Return the (x, y) coordinate for the center point of the cell that contains the specified text.  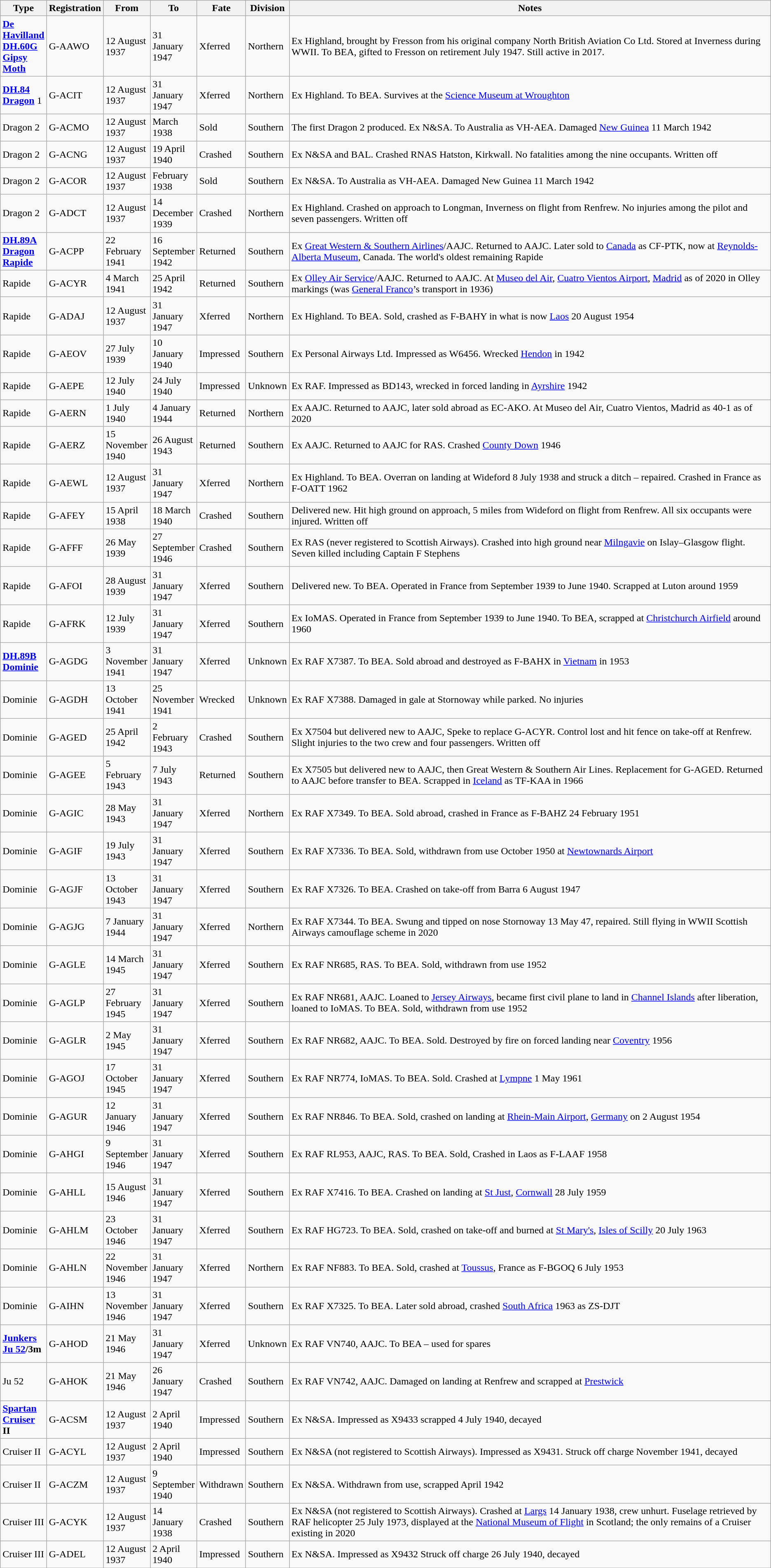
Ex IoMAS. Operated in France from September 1939 to June 1940. To BEA, scrapped at Christchurch Airfield around 1960 (530, 624)
2 February 1943 (174, 737)
G-ACNG (75, 154)
G-AERZ (75, 445)
Delivered new. Hit high ground on approach, 5 miles from Wideford on flight from Renfrew. All six occupants were injured. Written off (530, 515)
G-AGJF (75, 889)
Ex Highland. To BEA. Sold, crashed as F-BAHY in what is now Laos 20 August 1954 (530, 316)
7 January 1944 (127, 927)
G-ACSM (75, 1419)
G-ACPP (75, 251)
Type (23, 8)
March 1938 (174, 128)
12 July 1939 (127, 624)
G-ACZM (75, 1484)
Notes (530, 8)
Ex Highland. To BEA. Overran on landing at Wideford 8 July 1938 and struck a ditch – repaired. Crashed in France as F-OATT 1962 (530, 483)
G-AGDH (75, 699)
G-ADEL (75, 1554)
February 1938 (174, 181)
DH.84 Dragon 1 (23, 95)
G-ADAJ (75, 316)
Ex RAF RL953, AAJC, RAS. To BEA. Sold, Crashed in Laos as F-LAAF 1958 (530, 1154)
10 January 1940 (174, 354)
16 September 1942 (174, 251)
Ex RAF NR846. To BEA. Sold, crashed on landing at Rhein-Main Airport, Germany on 2 August 1954 (530, 1116)
G-AGEE (75, 775)
DH.89A Dragon Rapide (23, 251)
G-ACYR (75, 283)
Ex AAJC. Returned to AAJC, later sold abroad as EC-AKO. At Museo del Air, Cuatro Vientos, Madrid as 40-1 as of 2020 (530, 412)
Ex RAF HG723. To BEA. Sold, crashed on take-off and burned at St Mary's, Isles of Scilly 20 July 1963 (530, 1230)
Ex RAF VN742, AAJC. Damaged on landing at Renfrew and scrapped at Prestwick (530, 1382)
G-ADCT (75, 213)
G-AFOI (75, 586)
Division (267, 8)
Spartan Cruiser II (23, 1419)
Ex AAJC. Returned to AAJC for RAS. Crashed County Down 1946 (530, 445)
13 October 1943 (127, 889)
Ex RAF X7344. To BEA. Swung and tipped on nose Stornoway 13 May 47, repaired. Still flying in WWII Scottish Airways camouflage scheme in 2020 (530, 927)
25 November 1941 (174, 699)
Ex RAF X7387. To BEA. Sold abroad and destroyed as F-BAHX in Vietnam in 1953 (530, 662)
G-AEWL (75, 483)
G-AGUR (75, 1116)
Ex RAF X7325. To BEA. Later sold abroad, crashed South Africa 1963 as ZS-DJT (530, 1306)
G-AEOV (75, 354)
G-AAWO (75, 46)
G-AEPE (75, 386)
9 September 1940 (174, 1484)
5 February 1943 (127, 775)
24 July 1940 (174, 386)
26 May 1939 (127, 548)
Ex Personal Airways Ltd. Impressed as W6456. Wrecked Hendon in 1942 (530, 354)
27 July 1939 (127, 354)
Withdrawn (221, 1484)
7 July 1943 (174, 775)
Ex RAF X7416. To BEA. Crashed on landing at St Just, Cornwall 28 July 1959 (530, 1192)
14 March 1945 (127, 965)
28 August 1939 (127, 586)
23 October 1946 (127, 1230)
G-AHLN (75, 1268)
G-AHOD (75, 1344)
G-ACYK (75, 1522)
13 November 1946 (127, 1306)
3 November 1941 (127, 662)
17 October 1945 (127, 1079)
De Havilland DH.60GGipsy Moth (23, 46)
18 March 1940 (174, 515)
Ex N&SA and BAL. Crashed RNAS Hatston, Kirkwall. No fatalities among the nine occupants. Written off (530, 154)
G-AGLP (75, 1003)
G-AHOK (75, 1382)
27 September 1946 (174, 548)
The first Dragon 2 produced. Ex N&SA. To Australia as VH-AEA. Damaged New Guinea 11 March 1942 (530, 128)
Ex Highland. Crashed on approach to Longman, Inverness on flight from Renfrew. No injuries among the pilot and seven passengers. Written off (530, 213)
13 October 1941 (127, 699)
26 August 1943 (174, 445)
Ex N&SA. Withdrawn from use, scrapped April 1942 (530, 1484)
Ex RAF NR685, RAS. To BEA. Sold, withdrawn from use 1952 (530, 965)
G-AERN (75, 412)
G-AGDG (75, 662)
G-AGOJ (75, 1079)
22 November 1946 (127, 1268)
G-AFEY (75, 515)
28 May 1943 (127, 813)
From (127, 8)
G-AHGI (75, 1154)
26 January 1947 (174, 1382)
G-AGLE (75, 965)
G-AIHN (75, 1306)
4 January 1944 (174, 412)
Ex N&SA. Impressed as X9432 Struck off charge 26 July 1940, decayed (530, 1554)
G-AFFF (75, 548)
G-AFRK (75, 624)
1 July 1940 (127, 412)
22 February 1941 (127, 251)
Ex Highland. To BEA. Survives at the Science Museum at Wroughton (530, 95)
27 February 1945 (127, 1003)
G-AGIC (75, 813)
G-AGIF (75, 851)
Fate (221, 8)
Wrecked (221, 699)
19 July 1943 (127, 851)
G-AHLL (75, 1192)
G-AGLR (75, 1041)
Registration (75, 8)
Delivered new. To BEA. Operated in France from September 1939 to June 1940. Scrapped at Luton around 1959 (530, 586)
15 April 1938 (127, 515)
Ex RAF X7349. To BEA. Sold abroad, crashed in France as F-BAHZ 24 February 1951 (530, 813)
Ex N&SA. To Australia as VH-AEA. Damaged New Guinea 11 March 1942 (530, 181)
Junkers Ju 52/3m (23, 1344)
9 September 1946 (127, 1154)
2 May 1945 (127, 1041)
Ex RAF NR774, IoMAS. To BEA. Sold. Crashed at Lympne 1 May 1961 (530, 1079)
Ex RAF NF883. To BEA. Sold, crashed at Toussus, France as F-BGOQ 6 July 1953 (530, 1268)
G-ACMO (75, 128)
Ex N&SA. Impressed as X9433 scrapped 4 July 1940, decayed (530, 1419)
G-ACOR (75, 181)
12 July 1940 (127, 386)
G-AHLM (75, 1230)
Ex RAF NR682, AAJC. To BEA. Sold. Destroyed by fire on forced landing near Coventry 1956 (530, 1041)
Ex RAF X7326. To BEA. Crashed on take-off from Barra 6 August 1947 (530, 889)
14 December 1939 (174, 213)
Ju 52 (23, 1382)
G-ACIT (75, 95)
To (174, 8)
Ex RAF X7388. Damaged in gale at Stornoway while parked. No injuries (530, 699)
19 April 1940 (174, 154)
Ex N&SA (not registered to Scottish Airways). Impressed as X9431. Struck off charge November 1941, decayed (530, 1452)
Ex RAF X7336. To BEA. Sold, withdrawn from use October 1950 at Newtownards Airport (530, 851)
Ex RAF. Impressed as BD143, wrecked in forced landing in Ayrshire 1942 (530, 386)
15 November 1940 (127, 445)
DH.89B Dominie (23, 662)
G-AGJG (75, 927)
14 January 1938 (174, 1522)
12 January 1946 (127, 1116)
4 March 1941 (127, 283)
Ex RAF VN740, AAJC. To BEA – used for spares (530, 1344)
G-ACYL (75, 1452)
15 August 1946 (127, 1192)
G-AGED (75, 737)
